Determine the (x, y) coordinate at the center of the cell enclosing the given text.  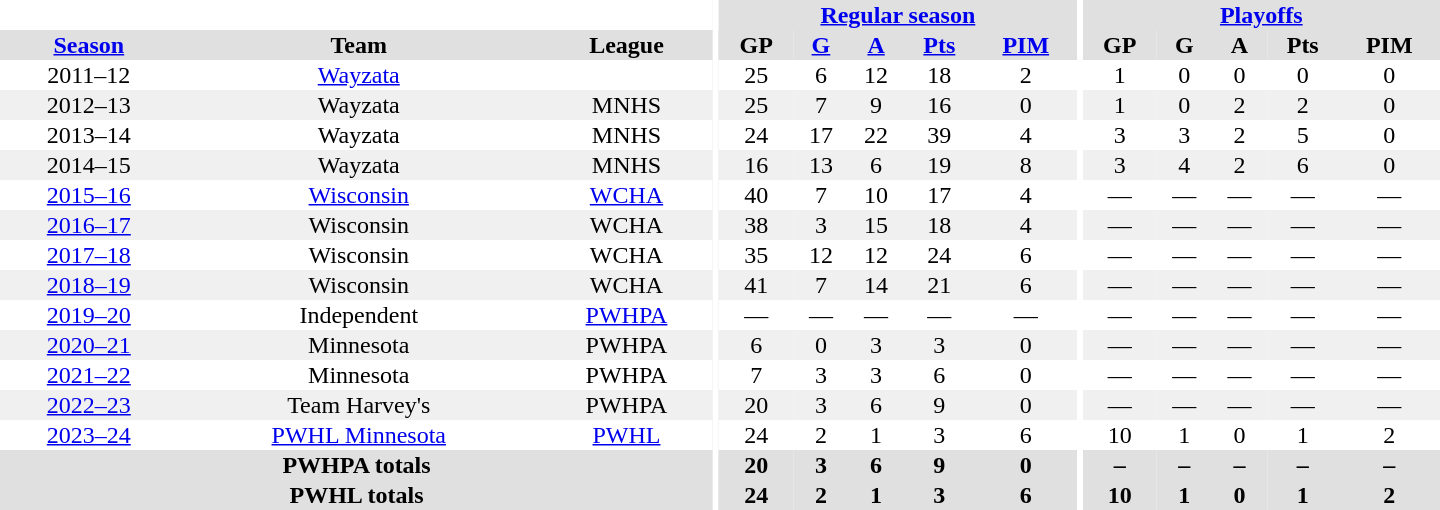
22 (876, 135)
PWHPA totals (356, 465)
21 (940, 285)
Team Harvey's (359, 405)
5 (1302, 135)
2019–20 (89, 315)
38 (756, 225)
39 (940, 135)
14 (876, 285)
40 (756, 195)
2023–24 (89, 435)
8 (1026, 165)
2015–16 (89, 195)
2018–19 (89, 285)
35 (756, 255)
2016–17 (89, 225)
League (626, 45)
19 (940, 165)
2021–22 (89, 375)
Playoffs (1262, 15)
2013–14 (89, 135)
2022–23 (89, 405)
13 (820, 165)
PWHL (626, 435)
41 (756, 285)
Independent (359, 315)
2011–12 (89, 75)
2014–15 (89, 165)
2012–13 (89, 105)
Team (359, 45)
PWHL Minnesota (359, 435)
2017–18 (89, 255)
Season (89, 45)
Regular season (898, 15)
15 (876, 225)
PWHL totals (356, 495)
2020–21 (89, 345)
